Locate the cell with the specified text and output its [X, Y] center coordinate. 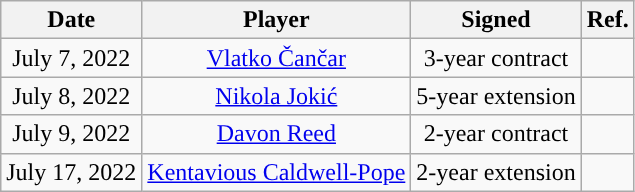
Ref. [608, 20]
July 9, 2022 [72, 134]
Signed [496, 20]
July 7, 2022 [72, 58]
2-year contract [496, 134]
July 17, 2022 [72, 172]
5-year extension [496, 96]
Date [72, 20]
Davon Reed [276, 134]
Vlatko Čančar [276, 58]
3-year contract [496, 58]
July 8, 2022 [72, 96]
Nikola Jokić [276, 96]
2-year extension [496, 172]
Player [276, 20]
Kentavious Caldwell-Pope [276, 172]
